Pinpoint the cell where the given text exists, returning its [x, y] midpoint coordinate. 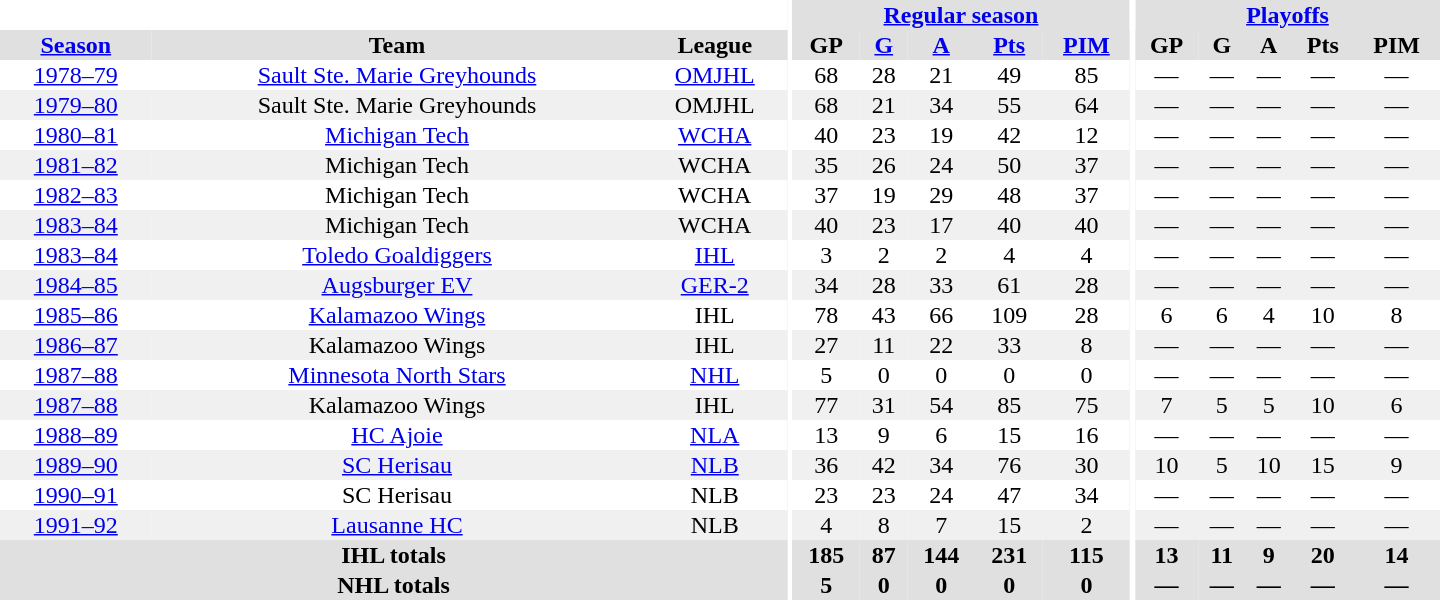
36 [826, 465]
26 [884, 165]
Season [76, 45]
1988–89 [76, 435]
144 [941, 555]
54 [941, 405]
Augsburger EV [398, 285]
12 [1086, 135]
Lausanne HC [398, 525]
27 [826, 345]
HC Ajoie [398, 435]
87 [884, 555]
1991–92 [76, 525]
Toledo Goaldiggers [398, 255]
1984–85 [76, 285]
1979–80 [76, 105]
61 [1009, 285]
35 [826, 165]
Team [398, 45]
20 [1322, 555]
49 [1009, 75]
NHL [714, 375]
78 [826, 315]
16 [1086, 435]
League [714, 45]
Regular season [960, 15]
48 [1009, 195]
Minnesota North Stars [398, 375]
1986–87 [76, 345]
29 [941, 195]
NLA [714, 435]
30 [1086, 465]
GER-2 [714, 285]
1990–91 [76, 495]
1978–79 [76, 75]
31 [884, 405]
115 [1086, 555]
109 [1009, 315]
55 [1009, 105]
47 [1009, 495]
66 [941, 315]
1982–83 [76, 195]
17 [941, 225]
75 [1086, 405]
76 [1009, 465]
1985–86 [76, 315]
IHL totals [394, 555]
14 [1396, 555]
Playoffs [1288, 15]
77 [826, 405]
1989–90 [76, 465]
1981–82 [76, 165]
NHL totals [394, 585]
64 [1086, 105]
231 [1009, 555]
3 [826, 255]
185 [826, 555]
43 [884, 315]
1980–81 [76, 135]
22 [941, 345]
50 [1009, 165]
